Find where the given text appears and provide that cell's center as (x, y) coordinate. 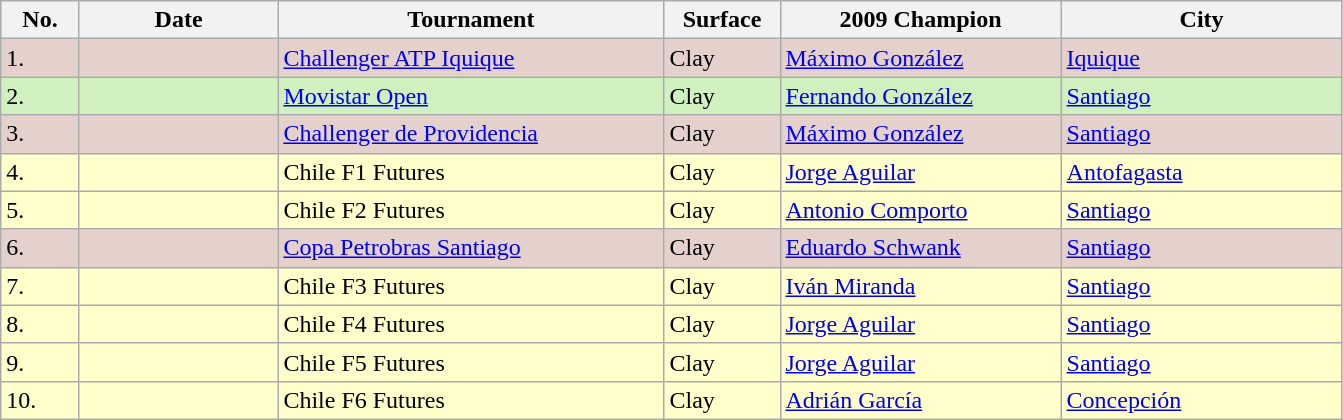
Concepción (1202, 400)
Chile F3 Futures (471, 286)
Fernando González (920, 96)
8. (40, 324)
4. (40, 172)
Adrián García (920, 400)
10. (40, 400)
Tournament (471, 20)
Antonio Comporto (920, 210)
Iván Miranda (920, 286)
Copa Petrobras Santiago (471, 248)
7. (40, 286)
Chile F4 Futures (471, 324)
Chile F2 Futures (471, 210)
1. (40, 58)
Eduardo Schwank (920, 248)
Challenger ATP Iquique (471, 58)
Movistar Open (471, 96)
Iquique (1202, 58)
2009 Champion (920, 20)
Date (178, 20)
3. (40, 134)
No. (40, 20)
Chile F1 Futures (471, 172)
Challenger de Providencia (471, 134)
2. (40, 96)
Surface (722, 20)
City (1202, 20)
Chile F6 Futures (471, 400)
Antofagasta (1202, 172)
9. (40, 362)
Chile F5 Futures (471, 362)
5. (40, 210)
6. (40, 248)
